Output the (x, y) coordinate of the center of the cell containing the given text.  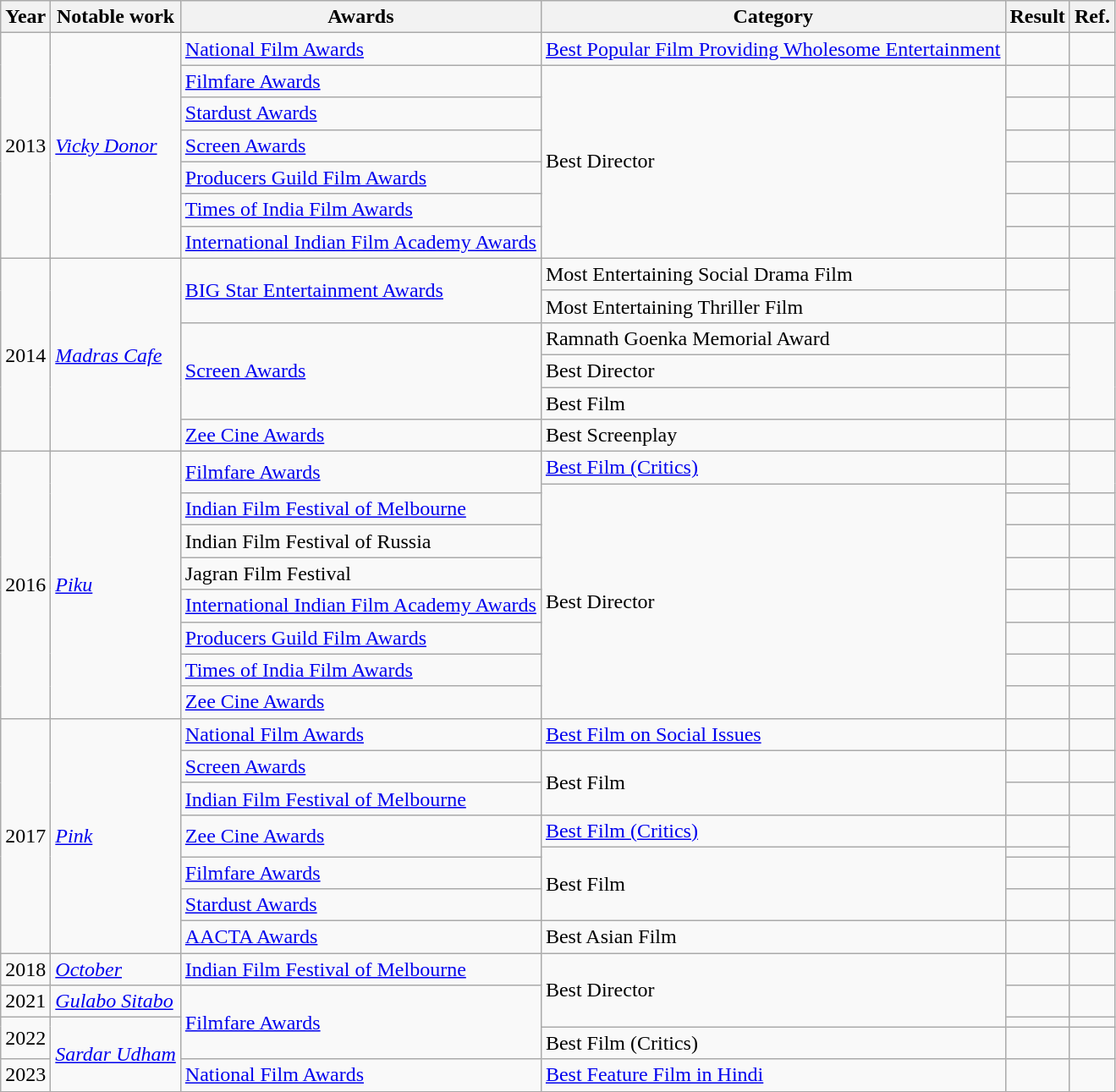
October (116, 969)
Ref. (1091, 17)
Best Film on Social Issues (773, 734)
Ramnath Goenka Memorial Award (773, 338)
Best Asian Film (773, 937)
Year (25, 17)
AACTA Awards (360, 937)
2022 (25, 1039)
Best Popular Film Providing Wholesome Entertainment (773, 49)
Jagran Film Festival (360, 573)
Pink (116, 836)
2014 (25, 354)
Sardar Udham (116, 1054)
Madras Cafe (116, 354)
Gulabo Sitabo (116, 1001)
2016 (25, 585)
Notable work (116, 17)
Awards (360, 17)
Indian Film Festival of Russia (360, 541)
2017 (25, 836)
Piku (116, 585)
Best Feature Film in Hindi (773, 1075)
Best Screenplay (773, 436)
Most Entertaining Social Drama Film (773, 274)
Result (1037, 17)
2023 (25, 1075)
2021 (25, 1001)
2013 (25, 145)
BIG Star Entertainment Awards (360, 290)
Vicky Donor (116, 145)
2018 (25, 969)
Category (773, 17)
Most Entertaining Thriller Film (773, 306)
